Return the [x, y] coordinate for the center point of the cell that contains the specified text.  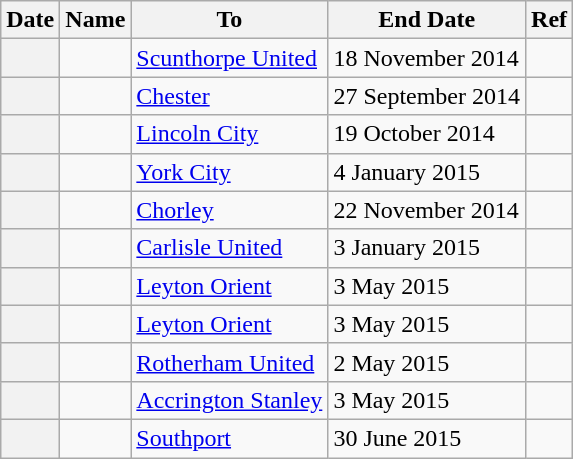
Chester [230, 96]
Rotherham United [230, 362]
Name [96, 20]
2 May 2015 [427, 362]
Accrington Stanley [230, 400]
27 September 2014 [427, 96]
York City [230, 172]
Scunthorpe United [230, 58]
Carlisle United [230, 248]
19 October 2014 [427, 134]
Chorley [230, 210]
Date [30, 20]
30 June 2015 [427, 438]
Lincoln City [230, 134]
3 January 2015 [427, 248]
End Date [427, 20]
4 January 2015 [427, 172]
Ref [550, 20]
18 November 2014 [427, 58]
22 November 2014 [427, 210]
Southport [230, 438]
To [230, 20]
